Extract the [X, Y] coordinate from the center of the cell holding the provided text.  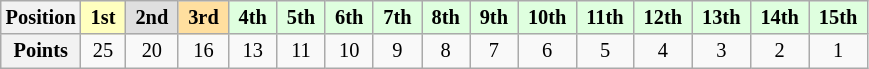
4th [253, 17]
5th [301, 17]
6 [547, 51]
16 [203, 51]
13 [253, 51]
2 [779, 51]
1 [838, 51]
1st [104, 17]
3rd [203, 17]
10 [349, 51]
11 [301, 51]
Points [41, 51]
2nd [152, 17]
25 [104, 51]
11th [604, 17]
5 [604, 51]
3 [721, 51]
15th [838, 17]
20 [152, 51]
9th [494, 17]
8th [446, 17]
10th [547, 17]
6th [349, 17]
12th [663, 17]
13th [721, 17]
4 [663, 51]
14th [779, 17]
7th [397, 17]
9 [397, 51]
8 [446, 51]
Position [41, 17]
7 [494, 51]
